Pinpoint the cell where the given text exists, returning its [X, Y] midpoint coordinate. 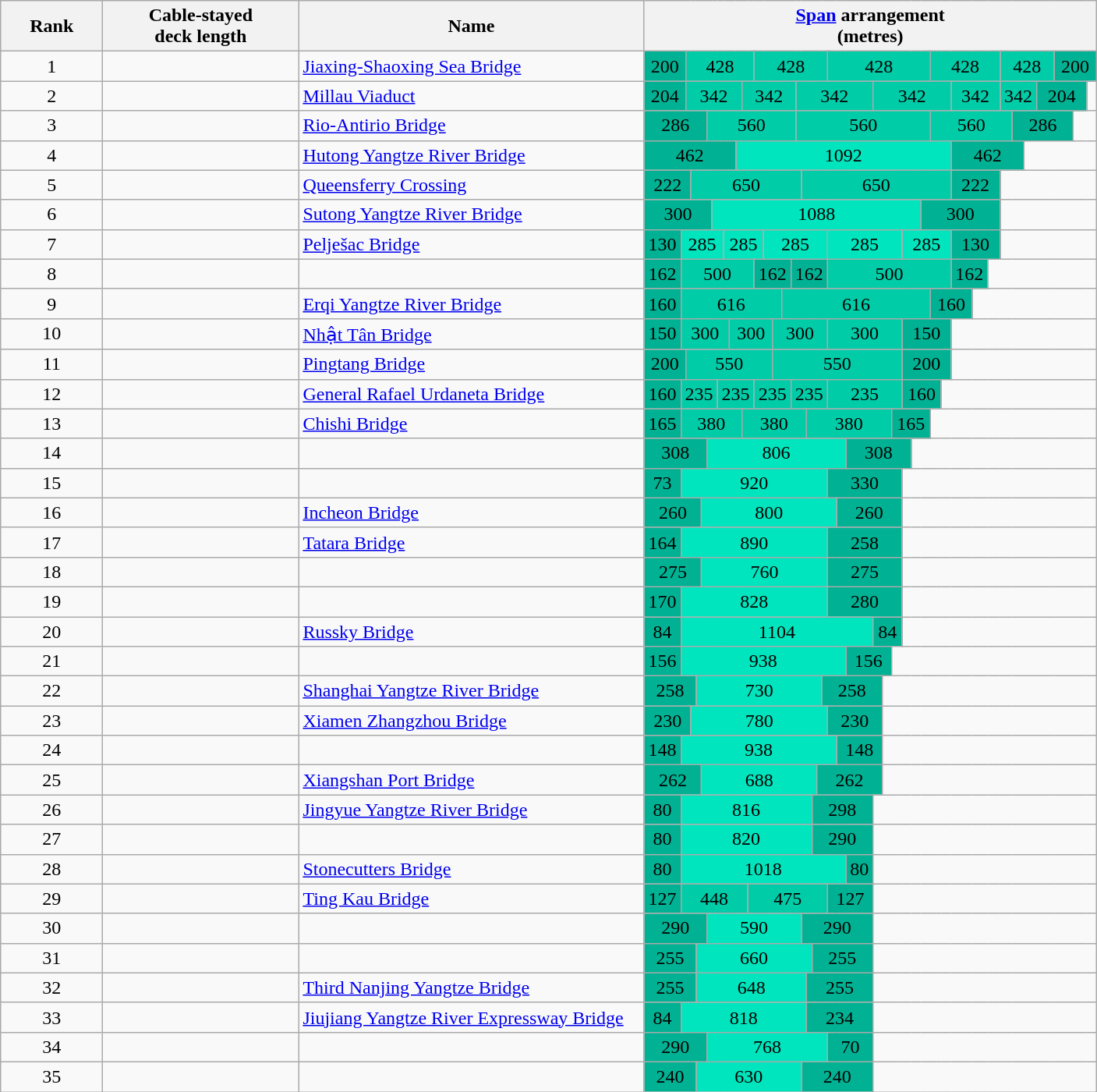
30 [51, 928]
Millau Viaduct [471, 96]
1088 [816, 214]
3 [51, 126]
27 [51, 839]
35 [51, 1076]
170 [663, 601]
Jiaxing-Shaoxing Sea Bridge [471, 66]
22 [51, 691]
17 [51, 542]
234 [839, 1017]
19 [51, 601]
Name [471, 27]
33 [51, 1017]
920 [754, 483]
Stonecutters Bridge [471, 869]
25 [51, 780]
70 [850, 1047]
6 [51, 214]
298 [842, 810]
688 [759, 780]
806 [777, 453]
20 [51, 631]
29 [51, 899]
768 [767, 1047]
Pelješac Bridge [471, 244]
Russky Bridge [471, 631]
31 [51, 958]
21 [51, 661]
590 [755, 928]
32 [51, 987]
475 [787, 899]
Tatara Bridge [471, 542]
9 [51, 303]
28 [51, 869]
660 [754, 958]
828 [754, 601]
10 [51, 334]
Incheon Bridge [471, 512]
34 [51, 1047]
Shanghai Yangtze River Bridge [471, 691]
Jiujiang Yangtze River Expressway Bridge [471, 1017]
164 [663, 542]
1092 [844, 155]
Third Nanjing Yangtze Bridge [471, 987]
Hutong Yangtze River Bridge [471, 155]
Jingyue Yangtze River Bridge [471, 810]
730 [759, 691]
Sutong Yangtze River Bridge [471, 214]
4 [51, 155]
Ting Kau Bridge [471, 899]
14 [51, 453]
General Rafael Urdaneta Bridge [471, 394]
15 [51, 483]
Queensferry Crossing [471, 185]
648 [752, 987]
1104 [777, 631]
280 [865, 601]
Chishi Bridge [471, 424]
Xiamen Zhangzhou Bridge [471, 721]
Rank [51, 27]
18 [51, 572]
11 [51, 364]
13 [51, 424]
Erqi Yangtze River Bridge [471, 303]
12 [51, 394]
7 [51, 244]
816 [746, 810]
780 [759, 721]
330 [865, 483]
23 [51, 721]
Nhật Tân Bridge [471, 334]
890 [754, 542]
760 [764, 572]
820 [746, 839]
448 [714, 899]
Pingtang Bridge [471, 364]
16 [51, 512]
26 [51, 810]
73 [663, 483]
630 [748, 1076]
Xiangshan Port Bridge [471, 780]
24 [51, 750]
800 [769, 512]
Rio-Antirio Bridge [471, 126]
Cable-stayeddeck length [201, 27]
8 [51, 274]
818 [744, 1017]
1018 [763, 869]
2 [51, 96]
1 [51, 66]
Span arrangement(metres) [870, 27]
5 [51, 185]
